Scan for the cell matching the given text and deliver its (X, Y) coordinate at center. 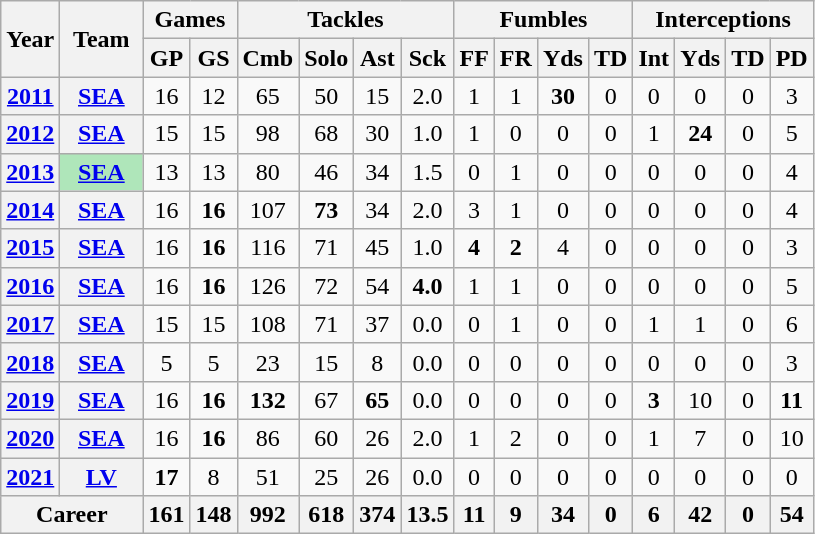
107 (268, 210)
37 (378, 324)
80 (268, 172)
Games (190, 20)
9 (516, 515)
17 (166, 477)
68 (326, 134)
Year (30, 39)
FR (516, 58)
132 (268, 400)
13.5 (428, 515)
992 (268, 515)
2011 (30, 96)
2015 (30, 248)
Cmb (268, 58)
LV (102, 477)
2018 (30, 362)
108 (268, 324)
86 (268, 438)
FF (474, 58)
45 (378, 248)
2019 (30, 400)
24 (700, 134)
161 (166, 515)
2014 (30, 210)
23 (268, 362)
72 (326, 286)
Team (102, 39)
GP (166, 58)
618 (326, 515)
1.5 (428, 172)
Ast (378, 58)
374 (378, 515)
60 (326, 438)
PD (792, 58)
2013 (30, 172)
98 (268, 134)
Career (72, 515)
126 (268, 286)
25 (326, 477)
Sck (428, 58)
Fumbles (544, 20)
2021 (30, 477)
7 (700, 438)
116 (268, 248)
Int (654, 58)
GS (214, 58)
2020 (30, 438)
2012 (30, 134)
4.0 (428, 286)
73 (326, 210)
Interceptions (723, 20)
46 (326, 172)
67 (326, 400)
12 (214, 96)
Tackles (346, 20)
42 (700, 515)
50 (326, 96)
Solo (326, 58)
51 (268, 477)
2017 (30, 324)
148 (214, 515)
2016 (30, 286)
